Determine the (X, Y) coordinate at the center of the cell enclosing the given text.  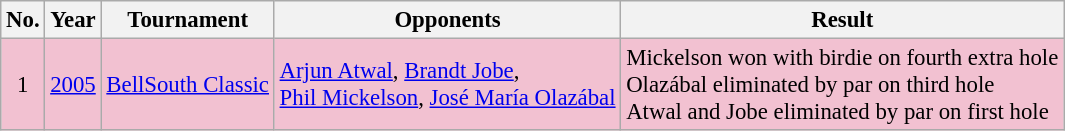
Year (73, 20)
1 (23, 85)
Arjun Atwal, Brandt Jobe, Phil Mickelson, José María Olazábal (448, 85)
No. (23, 20)
Opponents (448, 20)
Tournament (188, 20)
Mickelson won with birdie on fourth extra holeOlazábal eliminated by par on third holeAtwal and Jobe eliminated by par on first hole (842, 85)
2005 (73, 85)
BellSouth Classic (188, 85)
Result (842, 20)
